From the cell containing the given text, extract its center point as (X, Y) coordinate. 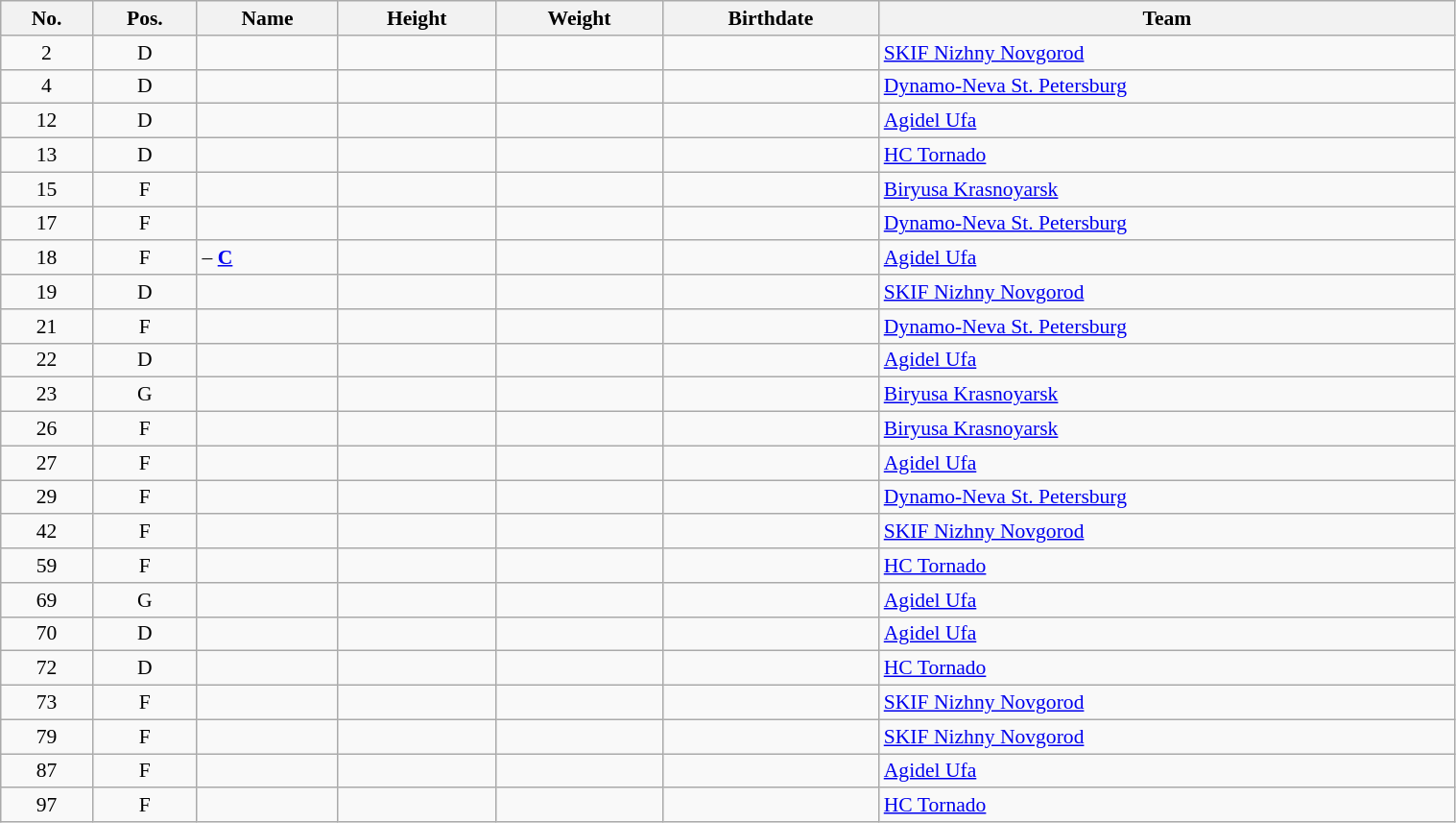
Name (267, 18)
Weight (580, 18)
13 (47, 156)
26 (47, 429)
2 (47, 53)
27 (47, 463)
59 (47, 566)
No. (47, 18)
79 (47, 737)
Pos. (144, 18)
72 (47, 668)
Team (1167, 18)
21 (47, 327)
87 (47, 771)
12 (47, 121)
73 (47, 703)
– C (267, 258)
23 (47, 395)
42 (47, 532)
19 (47, 292)
15 (47, 189)
17 (47, 224)
97 (47, 806)
22 (47, 360)
Height (417, 18)
29 (47, 497)
Birthdate (770, 18)
18 (47, 258)
4 (47, 86)
70 (47, 634)
69 (47, 600)
